Capture the cell that displays the provided text and extract its (X, Y) central coordinate. 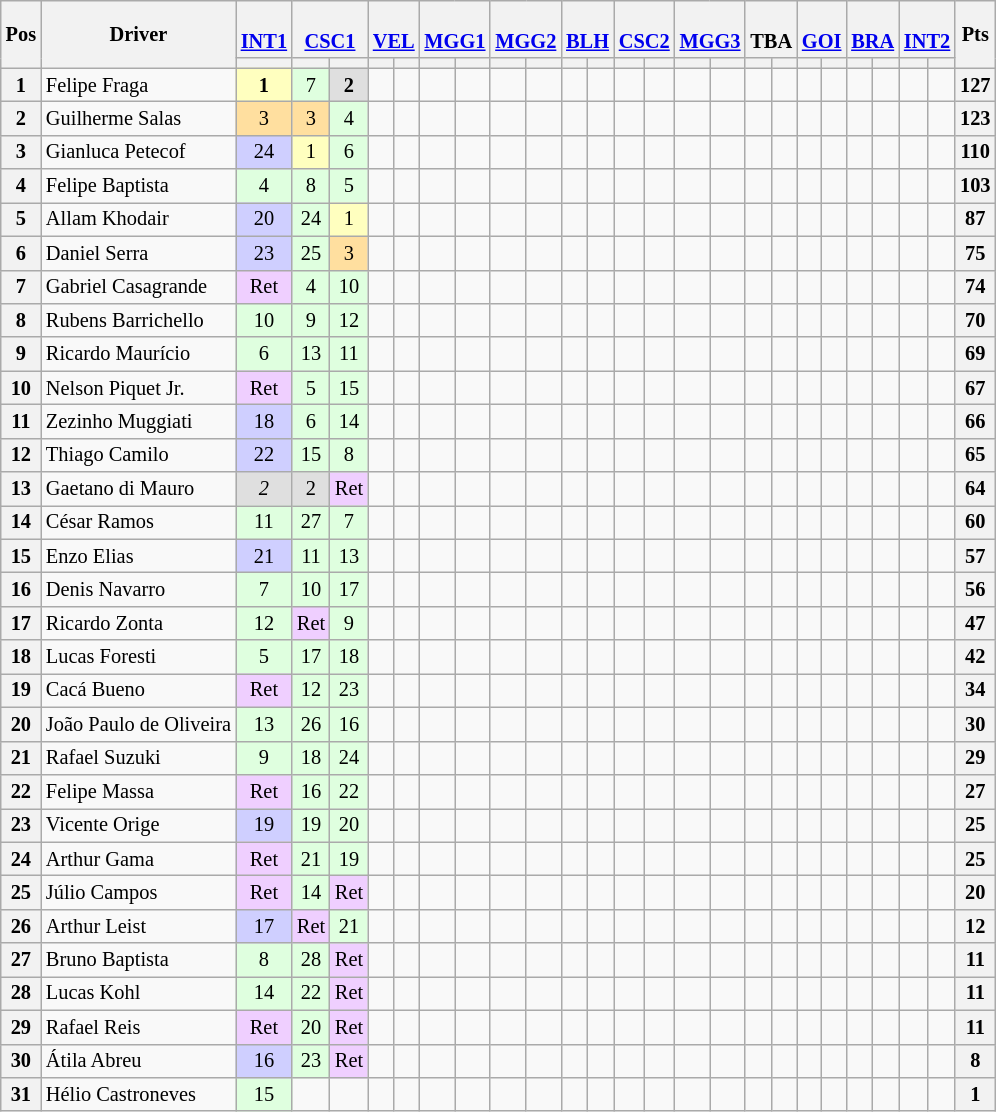
Guilherme Salas (138, 118)
Rubens Barrichello (138, 320)
MGG2 (526, 29)
CSC1 (330, 29)
Rafael Reis (138, 1027)
127 (975, 85)
Júlio Campos (138, 892)
INT1 (264, 29)
Pts (975, 34)
Arthur Leist (138, 926)
Ricardo Zonta (138, 623)
Felipe Massa (138, 791)
110 (975, 152)
65 (975, 455)
69 (975, 354)
123 (975, 118)
Lucas Kohl (138, 993)
CSC2 (644, 29)
64 (975, 489)
103 (975, 186)
Daniel Serra (138, 253)
Arthur Gama (138, 859)
Cacá Bueno (138, 690)
57 (975, 556)
Felipe Baptista (138, 186)
TBA (771, 29)
Ricardo Maurício (138, 354)
Zezinho Muggiati (138, 421)
Thiago Camilo (138, 455)
31 (21, 1094)
Driver (138, 34)
47 (975, 623)
BRA (872, 29)
Nelson Piquet Jr. (138, 388)
MGG1 (456, 29)
GOI (822, 29)
João Paulo de Oliveira (138, 724)
42 (975, 657)
Lucas Foresti (138, 657)
67 (975, 388)
VEL (394, 29)
Gianluca Petecof (138, 152)
Vicente Orige (138, 825)
74 (975, 287)
56 (975, 589)
MGG3 (710, 29)
Átila Abreu (138, 1061)
75 (975, 253)
87 (975, 219)
34 (975, 690)
66 (975, 421)
70 (975, 320)
Gabriel Casagrande (138, 287)
Denis Navarro (138, 589)
Gaetano di Mauro (138, 489)
Bruno Baptista (138, 960)
INT2 (927, 29)
Rafael Suzuki (138, 758)
Hélio Castroneves (138, 1094)
Felipe Fraga (138, 85)
Pos (21, 34)
Allam Khodair (138, 219)
60 (975, 522)
Enzo Elias (138, 556)
BLH (588, 29)
César Ramos (138, 522)
